Search for the cell housing the specified text and yield its (x, y) center coordinate. 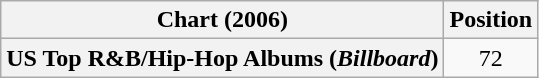
72 (491, 58)
US Top R&B/Hip-Hop Albums (Billboard) (222, 58)
Position (491, 20)
Chart (2006) (222, 20)
